Pinpoint the cell where the given text exists, returning its (X, Y) midpoint coordinate. 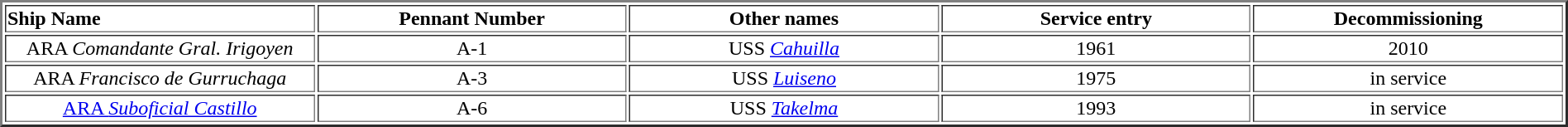
1993 (1096, 108)
ARA Francisco de Gurruchaga (160, 78)
A-3 (471, 78)
A-1 (471, 48)
A-6 (471, 108)
1975 (1096, 78)
2010 (1408, 48)
USS Luiseno (784, 78)
USS Takelma (784, 108)
Other names (784, 18)
Pennant Number (471, 18)
ARA Comandante Gral. Irigoyen (160, 48)
Ship Name (160, 18)
Decommissioning (1408, 18)
ARA Suboficial Castillo (160, 108)
Service entry (1096, 18)
1961 (1096, 48)
USS Cahuilla (784, 48)
